Detect which cell encompasses the target text, then output its [x, y] center coordinate. 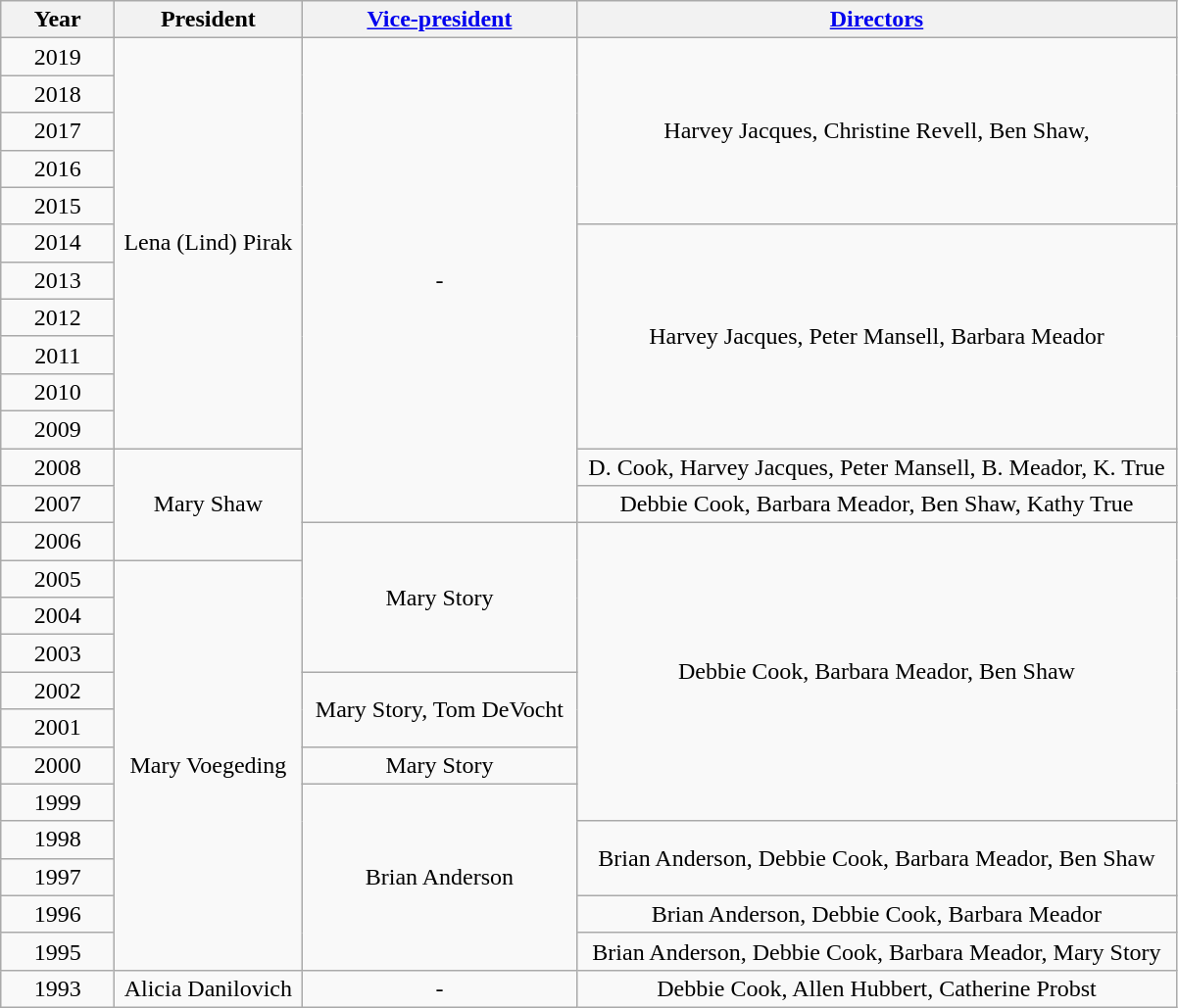
Mary Story, Tom DeVocht [439, 709]
Brian Anderson, Debbie Cook, Barbara Meador, Mary Story [876, 951]
2003 [58, 653]
2002 [58, 691]
2012 [58, 317]
Debbie Cook, Allen Hubbert, Catherine Probst [876, 988]
2017 [58, 131]
2005 [58, 579]
1999 [58, 802]
1997 [58, 877]
Alicia Danilovich [208, 988]
2006 [58, 542]
1996 [58, 914]
2007 [58, 504]
2008 [58, 467]
Directors [876, 20]
1993 [58, 988]
2016 [58, 168]
Vice-president [439, 20]
Mary Voegeding [208, 766]
2010 [58, 392]
Harvey Jacques, Peter Mansell, Barbara Meador [876, 336]
2018 [58, 94]
1998 [58, 840]
2013 [58, 280]
2009 [58, 429]
2014 [58, 243]
President [208, 20]
2001 [58, 728]
2004 [58, 616]
1995 [58, 951]
Year [58, 20]
Brian Anderson, Debbie Cook, Barbara Meador [876, 914]
D. Cook, Harvey Jacques, Peter Mansell, B. Meador, K. True [876, 467]
Debbie Cook, Barbara Meador, Ben Shaw [876, 672]
2019 [58, 57]
2015 [58, 206]
Mary Shaw [208, 504]
2011 [58, 355]
Debbie Cook, Barbara Meador, Ben Shaw, Kathy True [876, 504]
Harvey Jacques, Christine Revell, Ben Shaw, [876, 131]
Brian Anderson, Debbie Cook, Barbara Meador, Ben Shaw [876, 858]
Brian Anderson [439, 877]
Lena (Lind) Pirak [208, 243]
2000 [58, 765]
